Return (x, y) of the center of cell containing provided text 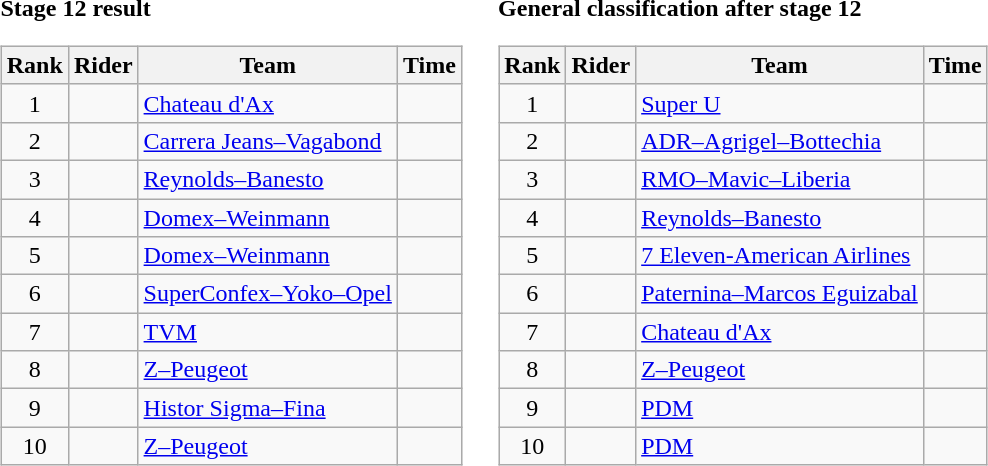
Histor Sigma–Fina (268, 408)
SuperConfex–Yoko–Opel (268, 294)
TVM (268, 332)
RMO–Mavic–Liberia (780, 179)
Paternina–Marcos Eguizabal (780, 294)
7 Eleven-American Airlines (780, 256)
ADR–Agrigel–Bottechia (780, 141)
Super U (780, 103)
Carrera Jeans–Vagabond (268, 141)
